Find where the given text appears and provide that cell's center as (X, Y) coordinate. 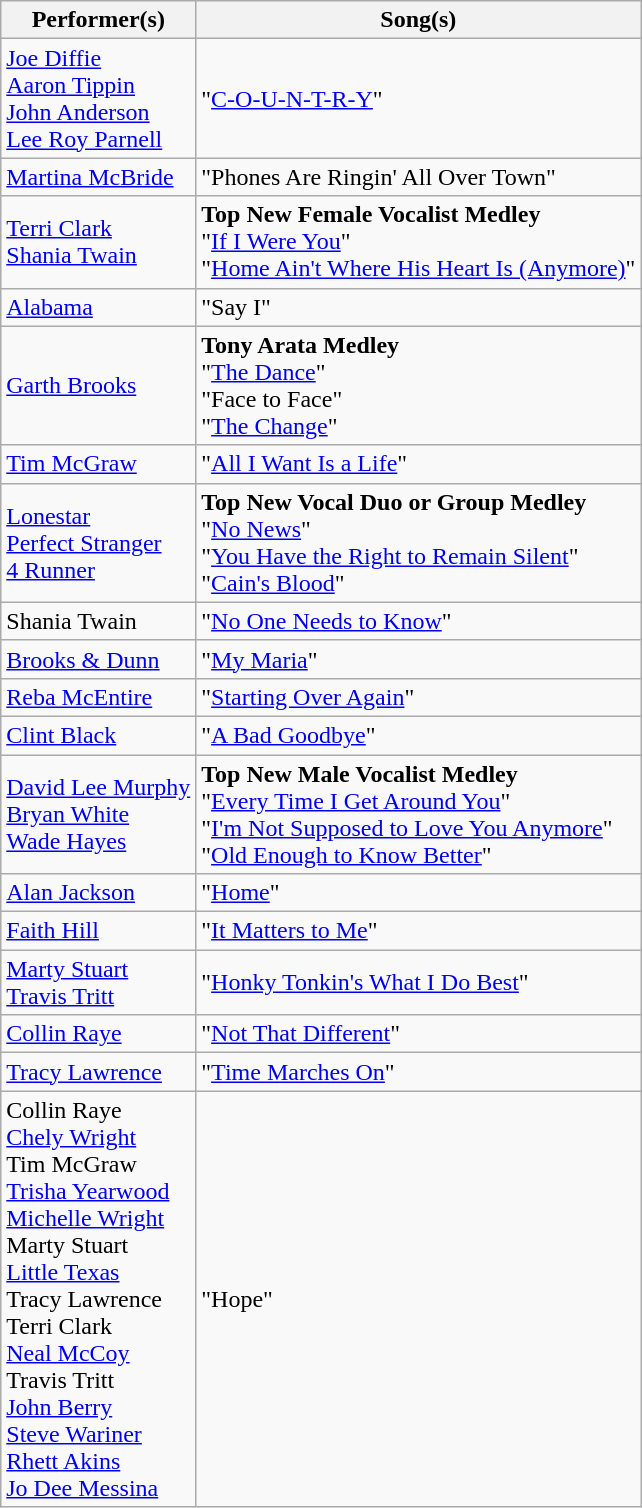
Alabama (98, 307)
"Hope" (418, 1299)
Joe DiffieAaron TippinJohn AndersonLee Roy Parnell (98, 98)
"All I Want Is a Life" (418, 464)
Collin Raye (98, 1034)
David Lee MurphyBryan WhiteWade Hayes (98, 814)
Top New Male Vocalist Medley"Every Time I Get Around You""I'm Not Supposed to Love You Anymore""Old Enough to Know Better" (418, 814)
Top New Vocal Duo or Group Medley"No News""You Have the Right to Remain Silent""Cain's Blood" (418, 542)
"Honky Tonkin's What I Do Best" (418, 982)
Performer(s) (98, 20)
"Phones Are Ringin' All Over Town" (418, 177)
"My Maria" (418, 659)
"C-O-U-N-T-R-Y" (418, 98)
"A Bad Goodbye" (418, 735)
Alan Jackson (98, 893)
Shania Twain (98, 621)
"It Matters to Me" (418, 931)
Faith Hill (98, 931)
"Not That Different" (418, 1034)
LonestarPerfect Stranger4 Runner (98, 542)
Martina McBride (98, 177)
Clint Black (98, 735)
Garth Brooks (98, 386)
Reba McEntire (98, 697)
"No One Needs to Know" (418, 621)
Brooks & Dunn (98, 659)
"Time Marches On" (418, 1072)
Marty StuartTravis Tritt (98, 982)
Top New Female Vocalist Medley"If I Were You""Home Ain't Where His Heart Is (Anymore)" (418, 242)
Tony Arata Medley"The Dance""Face to Face""The Change" (418, 386)
"Home" (418, 893)
Tim McGraw (98, 464)
Song(s) (418, 20)
Terri ClarkShania Twain (98, 242)
Tracy Lawrence (98, 1072)
"Say I" (418, 307)
"Starting Over Again" (418, 697)
